Search for the cell housing the specified text and yield its [x, y] center coordinate. 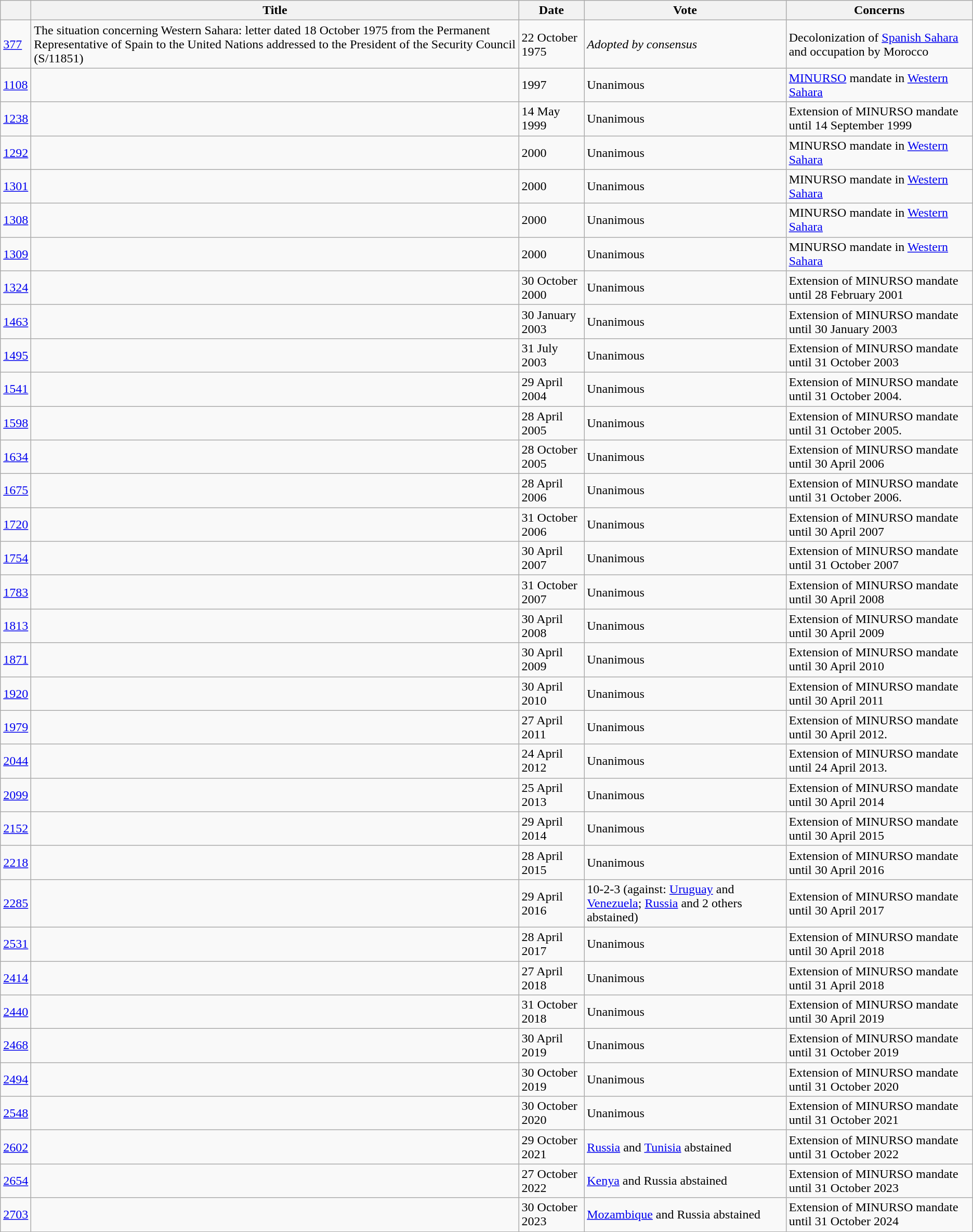
Date [551, 10]
2548 [16, 1113]
1598 [16, 423]
Mozambique and Russia abstained [685, 1215]
1871 [16, 660]
377 [16, 44]
28 October 2005 [551, 457]
30 April 2010 [551, 693]
1979 [16, 727]
2152 [16, 828]
Extension of MINURSO mandate until 31 October 2020 [879, 1080]
Extension of MINURSO mandate until 31 April 2018 [879, 978]
Extension of MINURSO mandate until 31 October 2005. [879, 423]
28 April 2017 [551, 944]
24 April 2012 [551, 761]
Decolonization of Spanish Sahara and occupation by Morocco [879, 44]
30 October 2023 [551, 1215]
29 April 2014 [551, 828]
2099 [16, 795]
28 April 2015 [551, 863]
30 April 2007 [551, 558]
1463 [16, 321]
Extension of MINURSO mandate until 30 April 2016 [879, 863]
27 April 2018 [551, 978]
14 May 1999 [551, 118]
Extension of MINURSO mandate until 24 April 2013. [879, 761]
Extension of MINURSO mandate until 30 April 2008 [879, 592]
31 October 2007 [551, 592]
1997 [551, 85]
2602 [16, 1147]
Extension of MINURSO mandate until 30 April 2007 [879, 525]
Extension of MINURSO mandate until 31 October 2007 [879, 558]
Extension of MINURSO mandate until 30 April 2018 [879, 944]
25 April 2013 [551, 795]
1324 [16, 288]
Extension of MINURSO mandate until 30 April 2011 [879, 693]
Extension of MINURSO mandate until 30 January 2003 [879, 321]
1238 [16, 118]
30 January 2003 [551, 321]
1720 [16, 525]
2414 [16, 978]
Extension of MINURSO mandate until 31 October 2024 [879, 1215]
2440 [16, 1012]
Extension of MINURSO mandate until 30 April 2015 [879, 828]
Concerns [879, 10]
10-2-3 (against: Uruguay and Venezuela; Russia and 2 others abstained) [685, 903]
2494 [16, 1080]
31 October 2018 [551, 1012]
1108 [16, 85]
2285 [16, 903]
30 April 2008 [551, 626]
30 April 2019 [551, 1045]
Extension of MINURSO mandate until 30 April 2009 [879, 626]
29 April 2004 [551, 389]
2218 [16, 863]
1813 [16, 626]
1308 [16, 220]
Extension of MINURSO mandate until 14 September 1999 [879, 118]
1920 [16, 693]
1675 [16, 491]
Extension of MINURSO mandate until 30 April 2017 [879, 903]
22 October 1975 [551, 44]
Extension of MINURSO mandate until 30 April 2006 [879, 457]
Extension of MINURSO mandate until 30 April 2012. [879, 727]
1783 [16, 592]
Extension of MINURSO mandate until 28 February 2001 [879, 288]
1301 [16, 186]
28 April 2006 [551, 491]
Extension of MINURSO mandate until 31 October 2021 [879, 1113]
Extension of MINURSO mandate until 31 October 2022 [879, 1147]
Kenya and Russia abstained [685, 1181]
1541 [16, 389]
2703 [16, 1215]
31 July 2003 [551, 355]
1754 [16, 558]
31 October 2006 [551, 525]
Extension of MINURSO mandate until 30 April 2010 [879, 660]
30 April 2009 [551, 660]
1292 [16, 153]
27 October 2022 [551, 1181]
28 April 2005 [551, 423]
Extension of MINURSO mandate until 31 October 2006. [879, 491]
1634 [16, 457]
Extension of MINURSO mandate until 30 April 2019 [879, 1012]
2654 [16, 1181]
29 April 2016 [551, 903]
Extension of MINURSO mandate until 31 October 2019 [879, 1045]
30 October 2019 [551, 1080]
Russia and Tunisia abstained [685, 1147]
Extension of MINURSO mandate until 30 April 2014 [879, 795]
30 October 2000 [551, 288]
27 April 2011 [551, 727]
Vote [685, 10]
2468 [16, 1045]
Adopted by consensus [685, 44]
30 October 2020 [551, 1113]
Extension of MINURSO mandate until 31 October 2004. [879, 389]
Title [275, 10]
Extension of MINURSO mandate until 31 October 2003 [879, 355]
Extension of MINURSO mandate until 31 October 2023 [879, 1181]
1309 [16, 254]
2044 [16, 761]
1495 [16, 355]
29 October 2021 [551, 1147]
2531 [16, 944]
